Return the (x, y) coordinate for the center point of the cell that contains the specified text.  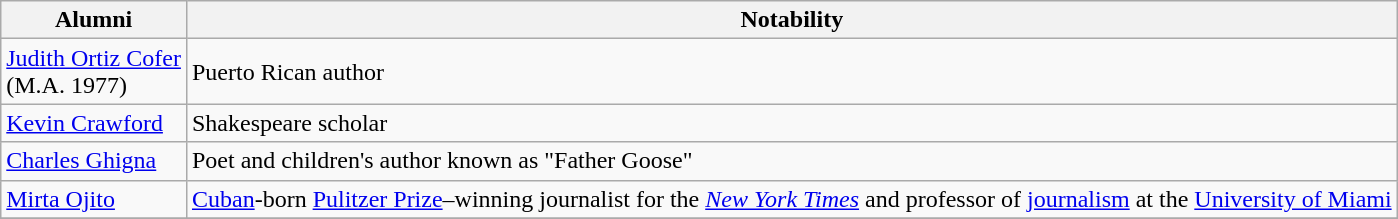
Charles Ghigna (94, 161)
Shakespeare scholar (792, 123)
Alumni (94, 20)
Cuban-born Pulitzer Prize–winning journalist for the New York Times and professor of journalism at the University of Miami (792, 199)
Notability (792, 20)
Kevin Crawford (94, 123)
Mirta Ojito (94, 199)
Puerto Rican author (792, 72)
Judith Ortiz Cofer (M.A. 1977) (94, 72)
Poet and children's author known as "Father Goose" (792, 161)
